Scan for the cell matching the given text and deliver its [x, y] coordinate at center. 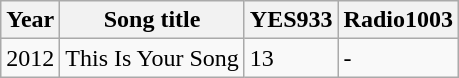
Radio1003 [398, 20]
2012 [30, 58]
This Is Your Song [152, 58]
- [398, 58]
YES933 [291, 20]
Song title [152, 20]
Year [30, 20]
13 [291, 58]
